Search for the cell housing the specified text and yield its [x, y] center coordinate. 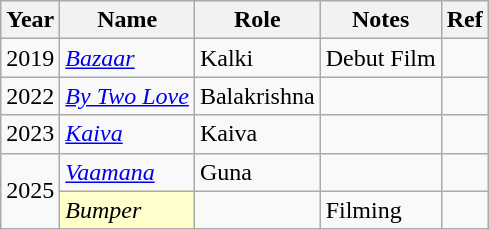
2022 [30, 96]
Bazaar [128, 58]
Kalki [257, 58]
Ref [464, 20]
Name [128, 20]
Filming [380, 210]
Year [30, 20]
Notes [380, 20]
2023 [30, 134]
Bumper [128, 210]
By Two Love [128, 96]
Role [257, 20]
2019 [30, 58]
Vaamana [128, 172]
Debut Film [380, 58]
2025 [30, 191]
Balakrishna [257, 96]
Guna [257, 172]
